Scan for the cell matching the given text and deliver its [x, y] coordinate at center. 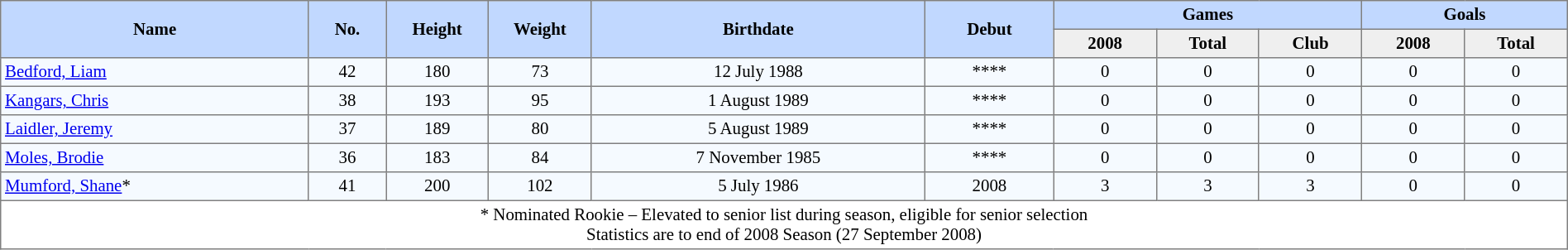
42 [347, 72]
189 [437, 129]
37 [347, 129]
* Nominated Rookie – Elevated to senior list during season, eligible for senior selection Statistics are to end of 2008 Season (27 September 2008) [784, 224]
5 August 1989 [758, 129]
5 July 1986 [758, 186]
12 July 1988 [758, 72]
193 [437, 100]
36 [347, 157]
84 [540, 157]
38 [347, 100]
41 [347, 186]
1 August 1989 [758, 100]
Birthdate [758, 30]
No. [347, 30]
102 [540, 186]
7 November 1985 [758, 157]
180 [437, 72]
95 [540, 100]
200 [437, 186]
Kangars, Chris [155, 100]
Debut [989, 30]
Moles, Brodie [155, 157]
Laidler, Jeremy [155, 129]
Games [1207, 15]
Goals [1465, 15]
Weight [540, 30]
Mumford, Shane* [155, 186]
73 [540, 72]
Club [1310, 43]
183 [437, 157]
Name [155, 30]
Height [437, 30]
80 [540, 129]
Bedford, Liam [155, 72]
